Return [X, Y] of the center of cell containing provided text 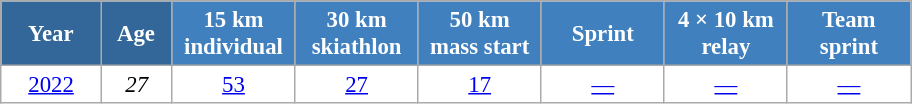
2022 [52, 85]
Sprint [602, 34]
4 × 10 km relay [726, 34]
15 km individual [234, 34]
17 [480, 85]
Team sprint [848, 34]
50 km mass start [480, 34]
Year [52, 34]
Age [136, 34]
53 [234, 85]
30 km skiathlon [356, 34]
